Search for the cell housing the specified text and yield its [x, y] center coordinate. 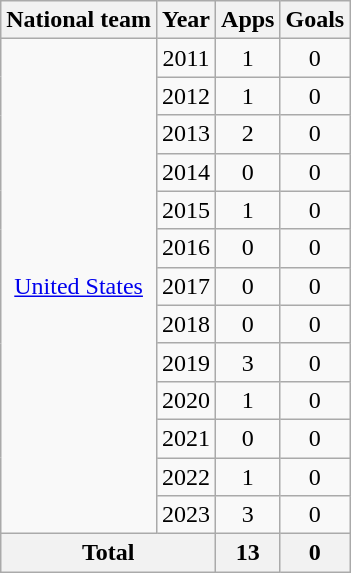
Apps [248, 20]
Goals [315, 20]
Total [108, 553]
2016 [186, 248]
Year [186, 20]
2021 [186, 438]
National team [79, 20]
2020 [186, 400]
2012 [186, 96]
2019 [186, 362]
2018 [186, 324]
2 [248, 134]
2023 [186, 515]
13 [248, 553]
United States [79, 286]
2017 [186, 286]
2013 [186, 134]
2011 [186, 58]
2014 [186, 172]
2022 [186, 477]
2015 [186, 210]
